From the cell containing the given text, extract its center point as (X, Y) coordinate. 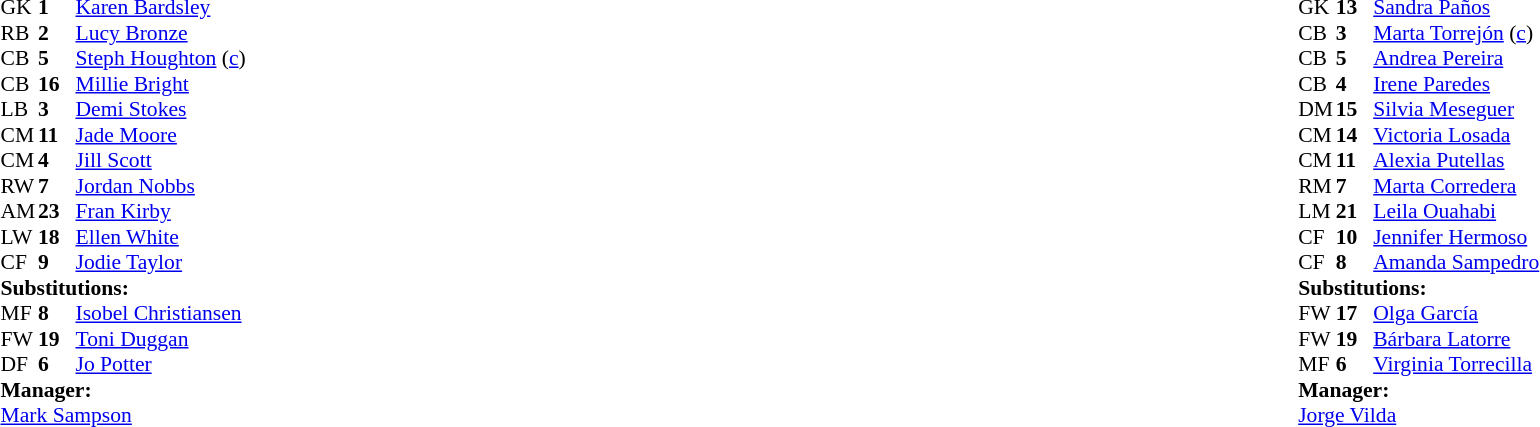
RB (19, 33)
Jennifer Hermoso (1456, 237)
Ellen White (161, 237)
AM (19, 211)
15 (1355, 109)
Fran Kirby (161, 211)
Leila Ouahabi (1456, 211)
Toni Duggan (161, 339)
RM (1317, 186)
Isobel Christiansen (161, 313)
Virginia Torrecilla (1456, 365)
Jo Potter (161, 365)
Marta Torrejón (c) (1456, 33)
2 (57, 33)
Lucy Bronze (161, 33)
Jill Scott (161, 161)
23 (57, 211)
14 (1355, 135)
Olga García (1456, 313)
DM (1317, 109)
RW (19, 186)
LB (19, 109)
LM (1317, 211)
Jade Moore (161, 135)
9 (57, 263)
Jordan Nobbs (161, 186)
Andrea Pereira (1456, 59)
Demi Stokes (161, 109)
Victoria Losada (1456, 135)
21 (1355, 211)
Millie Bright (161, 84)
Marta Corredera (1456, 186)
10 (1355, 237)
Steph Houghton (c) (161, 59)
17 (1355, 313)
Irene Paredes (1456, 84)
DF (19, 365)
Jodie Taylor (161, 263)
18 (57, 237)
Alexia Putellas (1456, 161)
LW (19, 237)
16 (57, 84)
Silvia Meseguer (1456, 109)
Amanda Sampedro (1456, 263)
Bárbara Latorre (1456, 339)
